Search for the cell housing the specified text and yield its [X, Y] center coordinate. 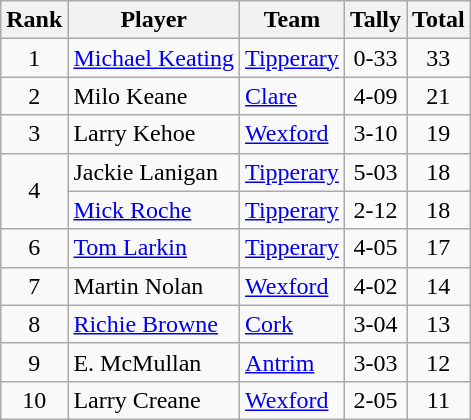
13 [439, 324]
8 [34, 324]
3 [34, 134]
2-05 [375, 400]
Milo Keane [154, 96]
Rank [34, 20]
3-04 [375, 324]
10 [34, 400]
Antrim [292, 362]
Tally [375, 20]
Martin Nolan [154, 286]
4-09 [375, 96]
17 [439, 248]
4 [34, 191]
21 [439, 96]
33 [439, 58]
19 [439, 134]
Michael Keating [154, 58]
Tom Larkin [154, 248]
0-33 [375, 58]
1 [34, 58]
Larry Kehoe [154, 134]
9 [34, 362]
14 [439, 286]
Clare [292, 96]
E. McMullan [154, 362]
Cork [292, 324]
6 [34, 248]
2-12 [375, 210]
Total [439, 20]
5-03 [375, 172]
Larry Creane [154, 400]
Team [292, 20]
12 [439, 362]
3-10 [375, 134]
11 [439, 400]
Player [154, 20]
4-05 [375, 248]
Jackie Lanigan [154, 172]
Mick Roche [154, 210]
7 [34, 286]
2 [34, 96]
4-02 [375, 286]
Richie Browne [154, 324]
3-03 [375, 362]
